Extract the [x, y] coordinate from the center of the cell holding the provided text.  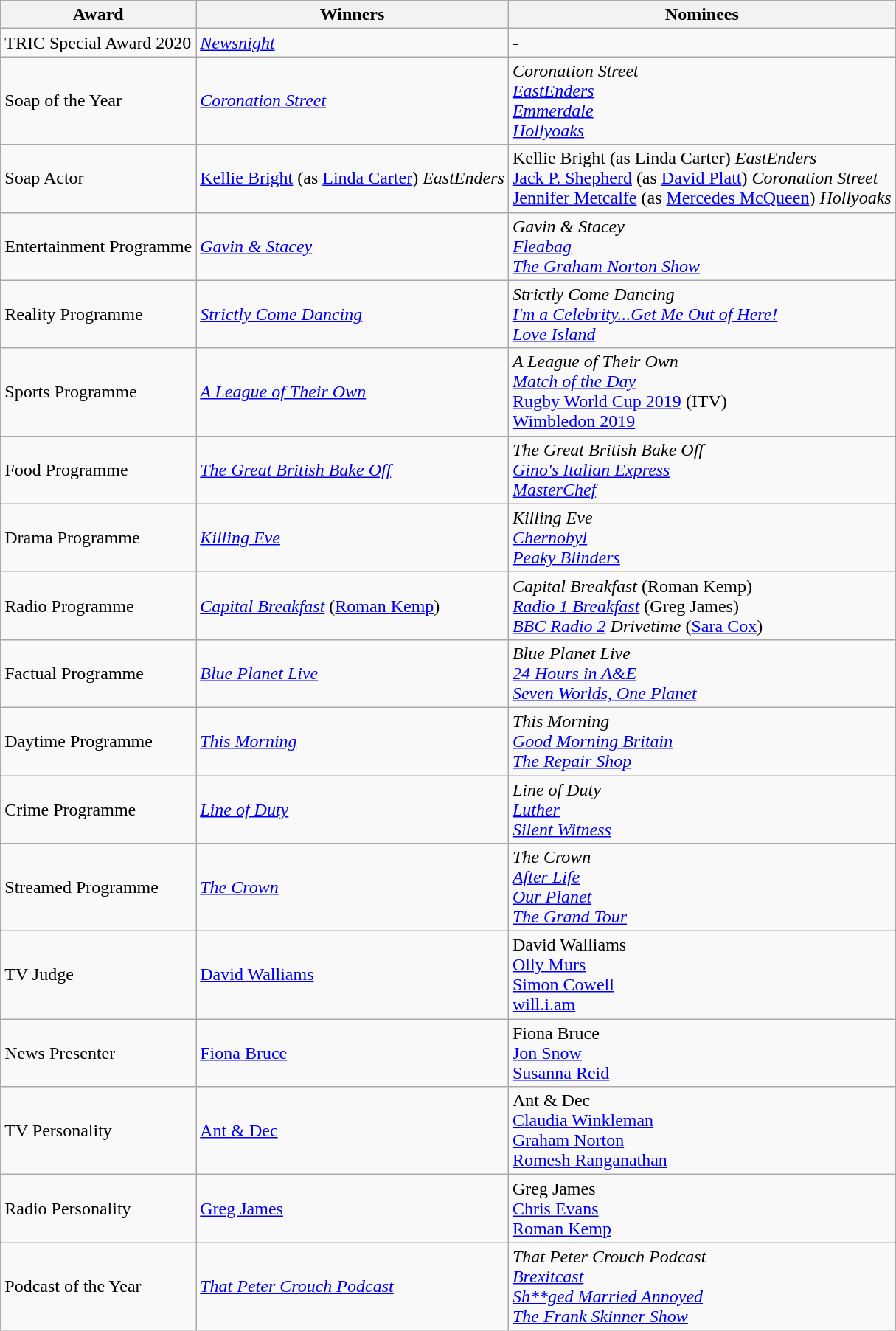
Line of Duty [353, 810]
Greg James [353, 1209]
Radio Personality [99, 1209]
Crime Programme [99, 810]
Food Programme [99, 470]
Soap of the Year [99, 100]
That Peter Crouch Podcast Brexitcast Sh**ged Married Annoyed The Frank Skinner Show [702, 1286]
Killing Eve [353, 538]
Kellie Bright (as Linda Carter) EastEndersJack P. Shepherd (as David Platt) Coronation Street Jennifer Metcalfe (as Mercedes McQueen) Hollyoaks [702, 178]
Greg James Chris Evans Roman Kemp [702, 1209]
TV Personality [99, 1131]
Coronation Street EastEnders Emmerdale Hollyoaks [702, 100]
Fiona Bruce [353, 1053]
Gavin & Stacey Fleabag The Graham Norton Show [702, 246]
Daytime Programme [99, 741]
TV Judge [99, 975]
TRIC Special Award 2020 [99, 43]
Newsnight [353, 43]
Ant & Dec Claudia Winkleman Graham Norton Romesh Ranganathan [702, 1131]
Strictly Come Dancing [353, 314]
That Peter Crouch Podcast [353, 1286]
Nominees [702, 15]
A League of Their Own [353, 392]
The Crown After Life Our Planet The Grand Tour [702, 888]
David Walliams Olly Murs Simon Cowell will.i.am [702, 975]
Award [99, 15]
Blue Planet Live [353, 673]
This Morning Good Morning Britain The Repair Shop [702, 741]
Fiona Bruce Jon Snow Susanna Reid [702, 1053]
Sports Programme [99, 392]
A League of Their Own Match of the Day Rugby World Cup 2019 (ITV) Wimbledon 2019 [702, 392]
Podcast of the Year [99, 1286]
Strictly Come Dancing I'm a Celebrity...Get Me Out of Here! Love Island [702, 314]
Gavin & Stacey [353, 246]
Killing Eve Chernobyl Peaky Blinders [702, 538]
Streamed Programme [99, 888]
The Great British Bake Off [353, 470]
Factual Programme [99, 673]
Ant & Dec [353, 1131]
Winners [353, 15]
Capital Breakfast (Roman Kemp) Radio 1 Breakfast (Greg James) BBC Radio 2 Drivetime (Sara Cox) [702, 605]
The Crown [353, 888]
News Presenter [99, 1053]
Drama Programme [99, 538]
This Morning [353, 741]
Kellie Bright (as Linda Carter) EastEnders [353, 178]
Entertainment Programme [99, 246]
David Walliams [353, 975]
The Great British Bake Off Gino's Italian Express MasterChef [702, 470]
Radio Programme [99, 605]
Coronation Street [353, 100]
Reality Programme [99, 314]
Capital Breakfast (Roman Kemp) [353, 605]
Blue Planet Live 24 Hours in A&E Seven Worlds, One Planet [702, 673]
Soap Actor [99, 178]
Line of Duty Luther Silent Witness [702, 810]
- [702, 43]
